Return the [X, Y] coordinate for the center point of the cell that contains the specified text.  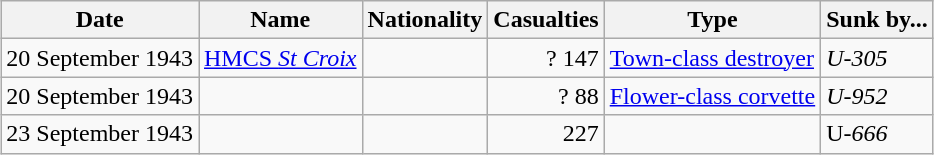
Nationality [425, 20]
HMCS St Croix [280, 58]
227 [546, 134]
Name [280, 20]
U-952 [877, 96]
? 88 [546, 96]
Sunk by... [877, 20]
Flower-class corvette [712, 96]
Date [100, 20]
U-305 [877, 58]
Type [712, 20]
Casualties [546, 20]
23 September 1943 [100, 134]
U-666 [877, 134]
? 147 [546, 58]
Town-class destroyer [712, 58]
